Capture the cell that displays the provided text and extract its [X, Y] central coordinate. 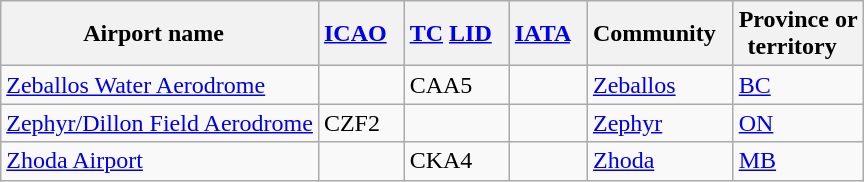
Community [660, 34]
Zephyr/Dillon Field Aerodrome [160, 123]
Zephyr [660, 123]
CZF2 [361, 123]
TC LID [456, 34]
Zhoda Airport [160, 161]
MB [798, 161]
CAA5 [456, 85]
CKA4 [456, 161]
Airport name [160, 34]
BC [798, 85]
Zeballos Water Aerodrome [160, 85]
IATA [548, 34]
Zhoda [660, 161]
ICAO [361, 34]
Zeballos [660, 85]
ON [798, 123]
Province orterritory [798, 34]
